Return the (x, y) coordinate for the center point of the cell that contains the specified text.  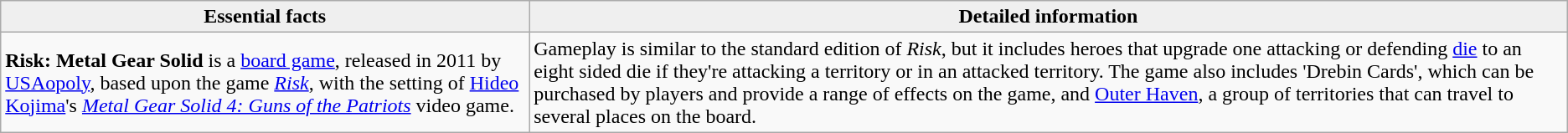
Essential facts (265, 17)
Detailed information (1049, 17)
